Determine the [x, y] coordinate at the center of the cell enclosing the given text.  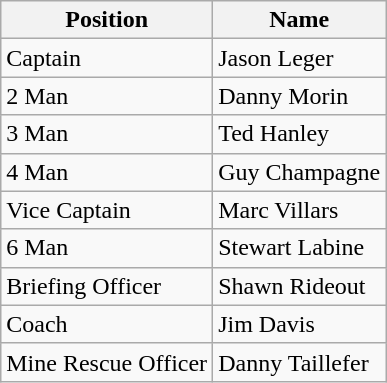
Briefing Officer [107, 286]
Marc Villars [300, 210]
Jim Davis [300, 324]
Stewart Labine [300, 248]
Coach [107, 324]
3 Man [107, 134]
Guy Champagne [300, 172]
6 Man [107, 248]
Ted Hanley [300, 134]
Shawn Rideout [300, 286]
Mine Rescue Officer [107, 362]
Danny Taillefer [300, 362]
Vice Captain [107, 210]
Captain [107, 58]
2 Man [107, 96]
Danny Morin [300, 96]
Position [107, 20]
4 Man [107, 172]
Jason Leger [300, 58]
Name [300, 20]
